Return [x, y] of the center of cell containing provided text 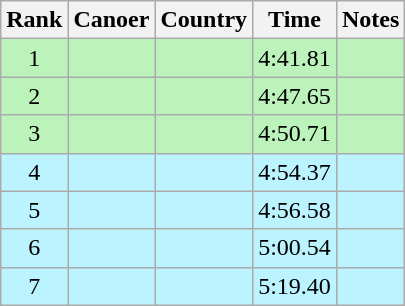
4:56.58 [295, 210]
4:41.81 [295, 58]
4:54.37 [295, 172]
7 [34, 286]
Notes [370, 20]
Canoer [112, 20]
3 [34, 134]
5:19.40 [295, 286]
Country [204, 20]
4:50.71 [295, 134]
1 [34, 58]
5:00.54 [295, 248]
Rank [34, 20]
2 [34, 96]
4 [34, 172]
5 [34, 210]
Time [295, 20]
4:47.65 [295, 96]
6 [34, 248]
